Output the [x, y] coordinate of the center of the cell containing the given text.  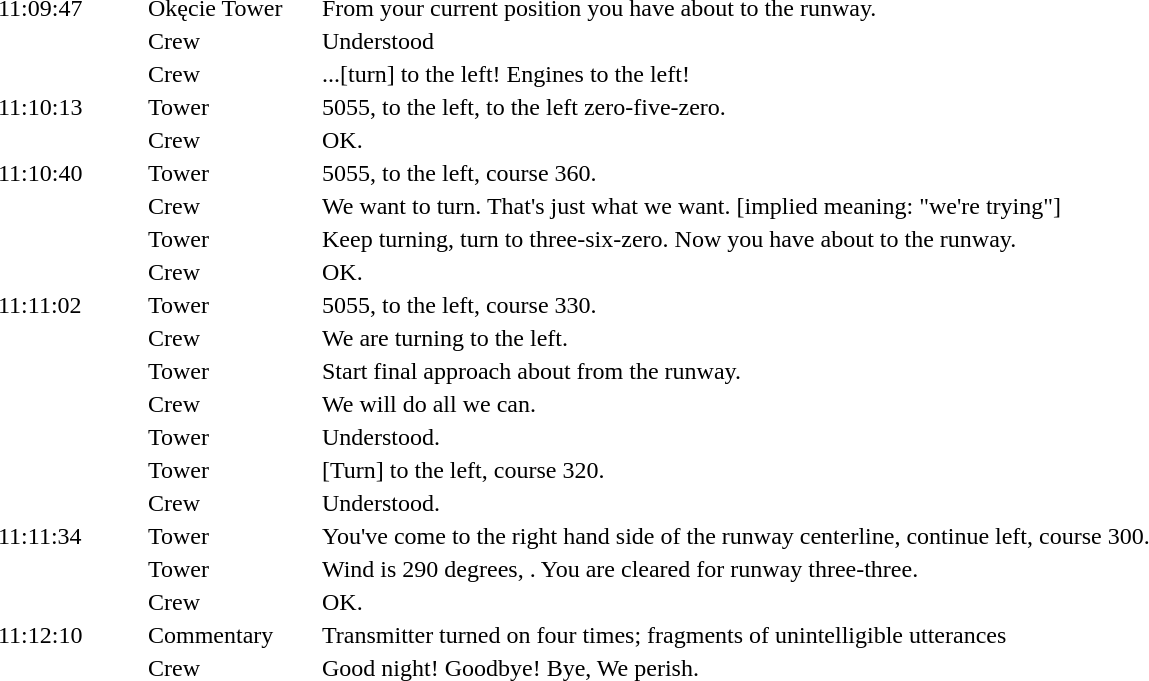
Commentary [232, 635]
